Detect which cell encompasses the target text, then output its [x, y] center coordinate. 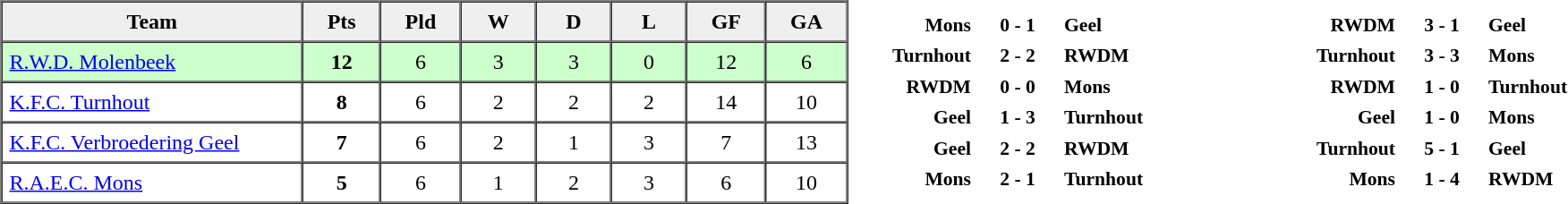
1 - 3 [1018, 118]
L [649, 21]
0 [649, 61]
14 [726, 102]
8 [342, 102]
Team [152, 21]
K.F.C. Turnhout [152, 102]
13 [805, 141]
3 - 3 [1442, 55]
3 - 1 [1442, 25]
GF [726, 21]
Pts [342, 21]
0 - 1 [1018, 25]
W [499, 21]
R.A.E.C. Mons [152, 183]
D [574, 21]
K.F.C. Verbroedering Geel [152, 141]
Pld [421, 21]
GA [805, 21]
5 - 1 [1442, 149]
2 - 1 [1018, 179]
1 - 4 [1442, 179]
5 [342, 183]
0 - 0 [1018, 87]
R.W.D. Molenbeek [152, 61]
